Find where the given text appears and provide that cell's center as [X, Y] coordinate. 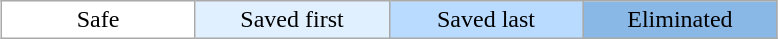
Saved last [486, 20]
Safe [98, 20]
Saved first [292, 20]
Eliminated [680, 20]
